Return the (x, y) coordinate for the center point of the cell that contains the specified text.  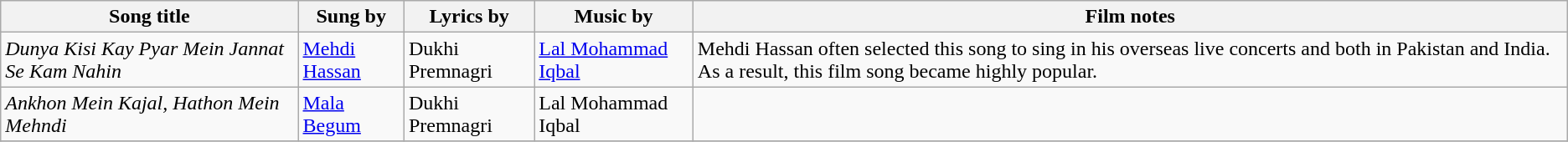
Sung by (351, 17)
Song title (149, 17)
Mala Begum (351, 114)
Music by (614, 17)
Ankhon Mein Kajal, Hathon Mein Mehndi (149, 114)
Mehdi Hassan (351, 60)
Film notes (1130, 17)
Dunya Kisi Kay Pyar Mein Jannat Se Kam Nahin (149, 60)
Lyrics by (469, 17)
